Determine the (x, y) coordinate at the center of the cell enclosing the given text.  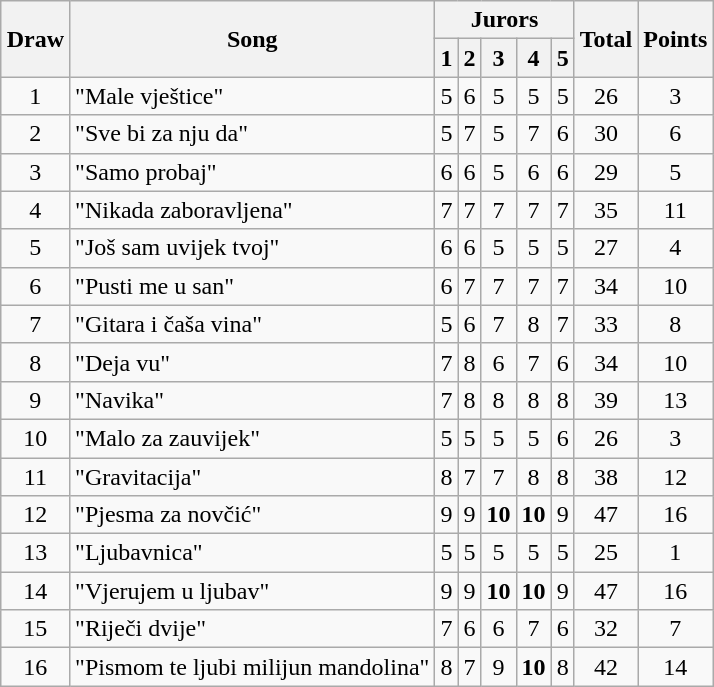
29 (606, 172)
Draw (35, 39)
Points (676, 39)
"Gitara i čaša vina" (252, 324)
"Gravitacija" (252, 477)
42 (606, 667)
35 (606, 210)
"Deja vu" (252, 362)
"Male vještice" (252, 96)
"Još sam uvijek tvoj" (252, 248)
"Samo probaj" (252, 172)
39 (606, 400)
"Pjesma za novčić" (252, 515)
25 (606, 553)
15 (35, 629)
27 (606, 248)
Total (606, 39)
"Vjerujem u ljubav" (252, 591)
33 (606, 324)
"Pusti me u san" (252, 286)
"Navika" (252, 400)
"Ljubavnica" (252, 553)
Song (252, 39)
32 (606, 629)
"Pismom te ljubi milijun mandolina" (252, 667)
"Malo za zauvijek" (252, 438)
"Sve bi za nju da" (252, 134)
38 (606, 477)
Jurors (504, 20)
"Nikada zaboravljena" (252, 210)
30 (606, 134)
"Riječi dvije" (252, 629)
